Scan for the cell matching the given text and deliver its [x, y] coordinate at center. 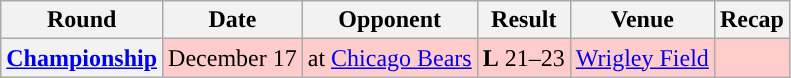
L 21–23 [524, 58]
Venue [642, 20]
at Chicago Bears [390, 58]
Wrigley Field [642, 58]
Date [233, 20]
Result [524, 20]
December 17 [233, 58]
Round [82, 20]
Recap [752, 20]
Championship [82, 58]
Opponent [390, 20]
